Scan for the cell matching the given text and deliver its (X, Y) coordinate at center. 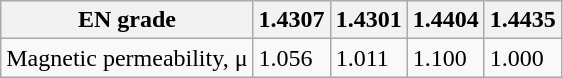
1.4307 (292, 20)
1.000 (522, 58)
1.056 (292, 58)
1.100 (446, 58)
1.4435 (522, 20)
1.4404 (446, 20)
Magnetic permeability, μ (127, 58)
1.4301 (368, 20)
1.011 (368, 58)
EN grade (127, 20)
